Find where the given text appears and provide that cell's center as [X, Y] coordinate. 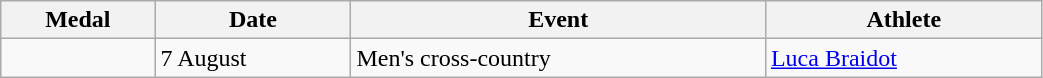
Luca Braidot [904, 58]
Athlete [904, 20]
7 August [253, 58]
Men's cross-country [558, 58]
Date [253, 20]
Event [558, 20]
Medal [78, 20]
